Output the (X, Y) coordinate of the center of the cell containing the given text.  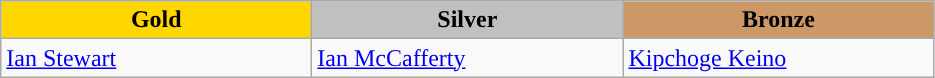
Ian McCafferty (468, 58)
Gold (156, 20)
Ian Stewart (156, 58)
Kipchoge Keino (778, 58)
Silver (468, 20)
Bronze (778, 20)
